Find where the given text appears and provide that cell's center as (x, y) coordinate. 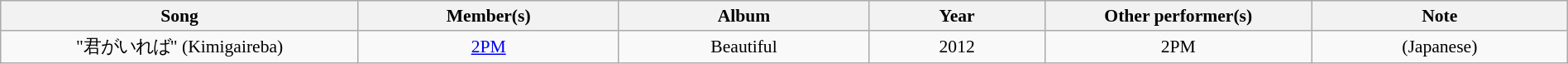
Other performer(s) (1178, 16)
(Japanese) (1439, 47)
Song (180, 16)
2012 (957, 47)
Beautiful (744, 47)
Note (1439, 16)
Year (957, 16)
Album (744, 16)
"君がいれば" (Kimigaireba) (180, 47)
Member(s) (488, 16)
